For the text-containing cell, return its midpoint in [x, y] coordinate format. 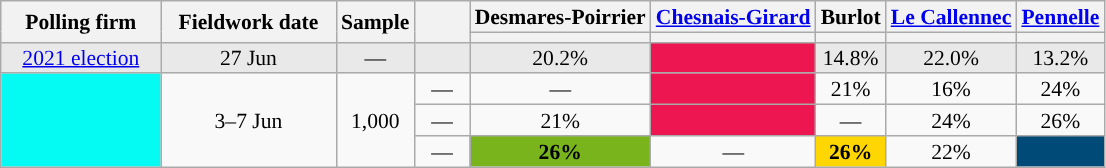
Fieldwork date [248, 22]
2021 election [81, 58]
Pennelle [1060, 16]
Burlot [851, 16]
22% [952, 152]
16% [952, 90]
Polling firm [81, 22]
Chesnais-Girard [734, 16]
Desmares-Poirrier [560, 16]
20.2% [560, 58]
3–7 Jun [248, 120]
13.2% [1060, 58]
22.0% [952, 58]
Le Callennec [952, 16]
1,000 [375, 120]
14.8% [851, 58]
Sample [375, 22]
27 Jun [248, 58]
